Return (X, Y) of the center of cell containing provided text 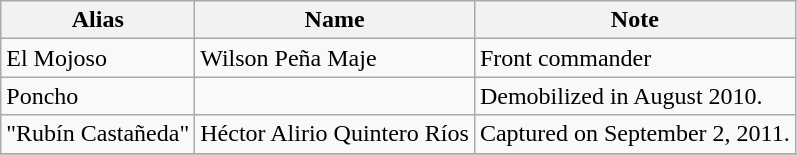
Note (634, 20)
"Rubín Castañeda" (98, 134)
Name (335, 20)
Alias (98, 20)
Demobilized in August 2010. (634, 96)
Poncho (98, 96)
El Mojoso (98, 58)
Wilson Peña Maje (335, 58)
Captured on September 2, 2011. (634, 134)
Front commander (634, 58)
Héctor Alirio Quintero Ríos (335, 134)
